Capture the cell that displays the provided text and extract its [X, Y] central coordinate. 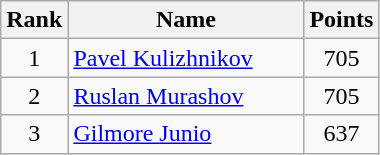
Name [186, 20]
Pavel Kulizhnikov [186, 58]
3 [34, 134]
Points [342, 20]
Gilmore Junio [186, 134]
Ruslan Murashov [186, 96]
Rank [34, 20]
637 [342, 134]
1 [34, 58]
2 [34, 96]
